From the cell containing the given text, extract its center point as [x, y] coordinate. 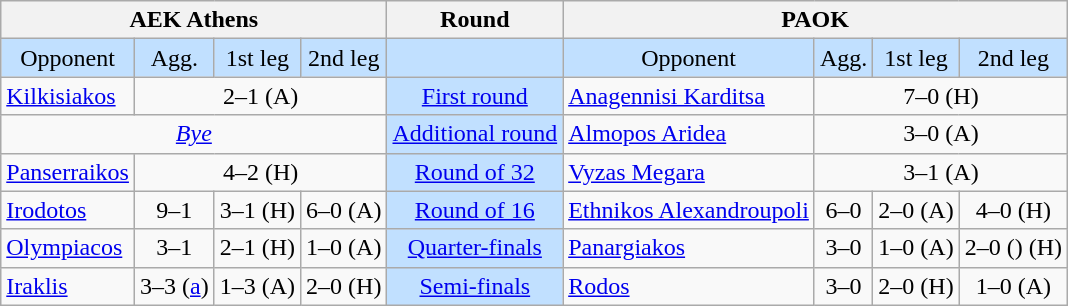
2–1 (H) [257, 248]
6–0 (A) [344, 210]
Ethnikos Alexandroupoli [689, 210]
Kilkisiakos [68, 96]
Panargiakos [689, 248]
9–1 [174, 210]
2–0 (A) [916, 210]
Vyzas Megara [689, 172]
1–3 (A) [257, 286]
6–0 [843, 210]
Round [475, 20]
3–1 (A) [940, 172]
Rodos [689, 286]
Semi-finals [475, 286]
Anagennisi Karditsa [689, 96]
Round of 32 [475, 172]
3–1 [174, 248]
Additional round [475, 134]
3–1 (H) [257, 210]
PAOK [816, 20]
Olympiacos [68, 248]
AEK Athens [194, 20]
Bye [194, 134]
3–3 (a) [174, 286]
First round [475, 96]
4–2 (H) [260, 172]
2–0 () (H) [1013, 248]
Round of 16 [475, 210]
3–0 (A) [940, 134]
Quarter-finals [475, 248]
Almopos Aridea [689, 134]
Irodotos [68, 210]
Iraklis [68, 286]
7–0 (H) [940, 96]
2–1 (A) [260, 96]
Panserraikos [68, 172]
4–0 (H) [1013, 210]
